Return [X, Y] of the center of cell containing provided text 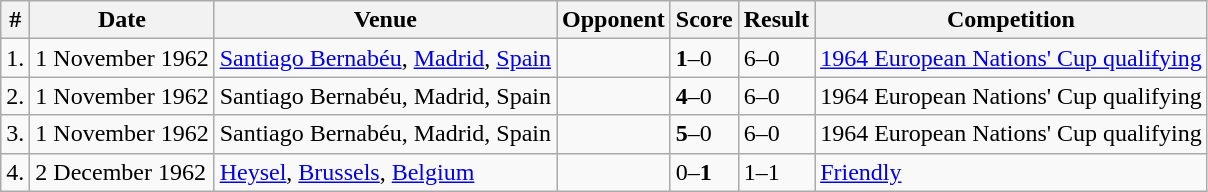
Venue [385, 20]
Date [122, 20]
Opponent [614, 20]
Result [776, 20]
3. [16, 134]
4–0 [704, 96]
1–1 [776, 172]
# [16, 20]
Friendly [1012, 172]
Competition [1012, 20]
Score [704, 20]
1. [16, 58]
2 December 1962 [122, 172]
0–1 [704, 172]
4. [16, 172]
2. [16, 96]
5–0 [704, 134]
1–0 [704, 58]
Heysel, Brussels, Belgium [385, 172]
